Return [x, y] of the center of cell containing provided text 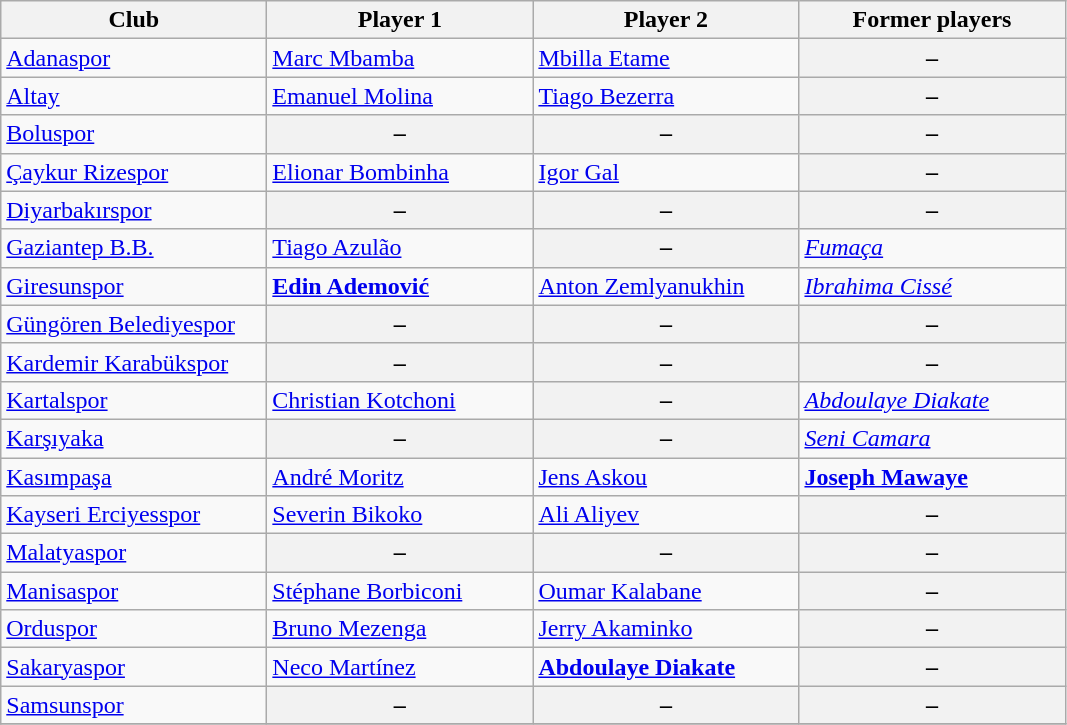
Fumaça [932, 248]
Samsunspor [134, 705]
Bruno Mezenga [400, 629]
Adanaspor [134, 58]
André Moritz [400, 477]
Stéphane Borbiconi [400, 591]
Christian Kotchoni [400, 400]
Neco Martínez [400, 667]
Oumar Kalabane [666, 591]
Kardemir Karabükspor [134, 362]
Orduspor [134, 629]
Kasımpaşa [134, 477]
Kartalspor [134, 400]
Çaykur Rizespor [134, 172]
Tiago Bezerra [666, 96]
Severin Bikoko [400, 515]
Emanuel Molina [400, 96]
Malatyaspor [134, 553]
Player 2 [666, 20]
Sakaryaspor [134, 667]
Joseph Mawaye [932, 477]
Jerry Akaminko [666, 629]
Giresunspor [134, 286]
Player 1 [400, 20]
Marc Mbamba [400, 58]
Ali Aliyev [666, 515]
Club [134, 20]
Elionar Bombinha [400, 172]
Karşıyaka [134, 438]
Boluspor [134, 134]
Former players [932, 20]
Igor Gal [666, 172]
Seni Camara [932, 438]
Jens Askou [666, 477]
Tiago Azulão [400, 248]
Anton Zemlyanukhin [666, 286]
Edin Ademović [400, 286]
Gaziantep B.B. [134, 248]
Ibrahima Cissé [932, 286]
Altay [134, 96]
Mbilla Etame [666, 58]
Manisaspor [134, 591]
Diyarbakırspor [134, 210]
Kayseri Erciyesspor [134, 515]
Güngören Belediyespor [134, 324]
